Capture the cell that displays the provided text and extract its (X, Y) central coordinate. 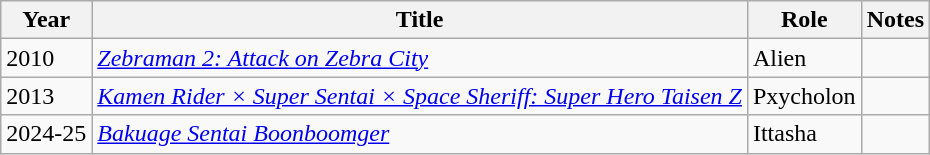
Pxycholon (804, 96)
Bakuage Sentai Boonboomger (420, 134)
Notes (895, 20)
Alien (804, 58)
Title (420, 20)
Kamen Rider × Super Sentai × Space Sheriff: Super Hero Taisen Z (420, 96)
2010 (46, 58)
Year (46, 20)
Role (804, 20)
Ittasha (804, 134)
2013 (46, 96)
2024-25 (46, 134)
Zebraman 2: Attack on Zebra City (420, 58)
